Locate the cell with the specified text and output its (X, Y) center coordinate. 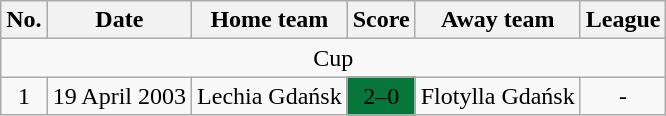
Date (119, 20)
League (623, 20)
2–0 (381, 96)
No. (24, 20)
Score (381, 20)
Lechia Gdańsk (270, 96)
Flotylla Gdańsk (498, 96)
Home team (270, 20)
- (623, 96)
Cup (334, 58)
19 April 2003 (119, 96)
Away team (498, 20)
1 (24, 96)
